From the cell containing the given text, extract its center point as [X, Y] coordinate. 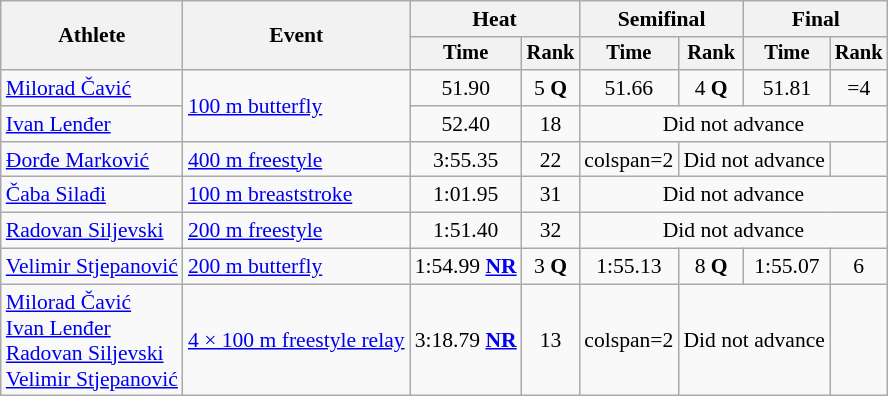
4 Q [711, 88]
Velimir Stjepanović [92, 267]
51.81 [787, 88]
Athlete [92, 36]
Ivan Lenđer [92, 124]
Radovan Siljevski [92, 231]
32 [551, 231]
18 [551, 124]
Semifinal [662, 19]
=4 [859, 88]
Event [296, 36]
Heat [495, 19]
Milorad ČavićIvan LenđerRadovan SiljevskiVelimir Stjepanović [92, 340]
51.66 [628, 88]
Milorad Čavić [92, 88]
3 Q [551, 267]
31 [551, 195]
5 Q [551, 88]
6 [859, 267]
Final [816, 19]
51.90 [466, 88]
8 Q [711, 267]
1:55.07 [787, 267]
1:54.99 NR [466, 267]
Đorđe Marković [92, 160]
3:18.79 NR [466, 340]
400 m freestyle [296, 160]
52.40 [466, 124]
4 × 100 m freestyle relay [296, 340]
1:51.40 [466, 231]
200 m butterfly [296, 267]
3:55.35 [466, 160]
100 m butterfly [296, 106]
1:01.95 [466, 195]
200 m freestyle [296, 231]
22 [551, 160]
1:55.13 [628, 267]
Čaba Silađi [92, 195]
100 m breaststroke [296, 195]
13 [551, 340]
